Output the (X, Y) coordinate of the center of the cell containing the given text.  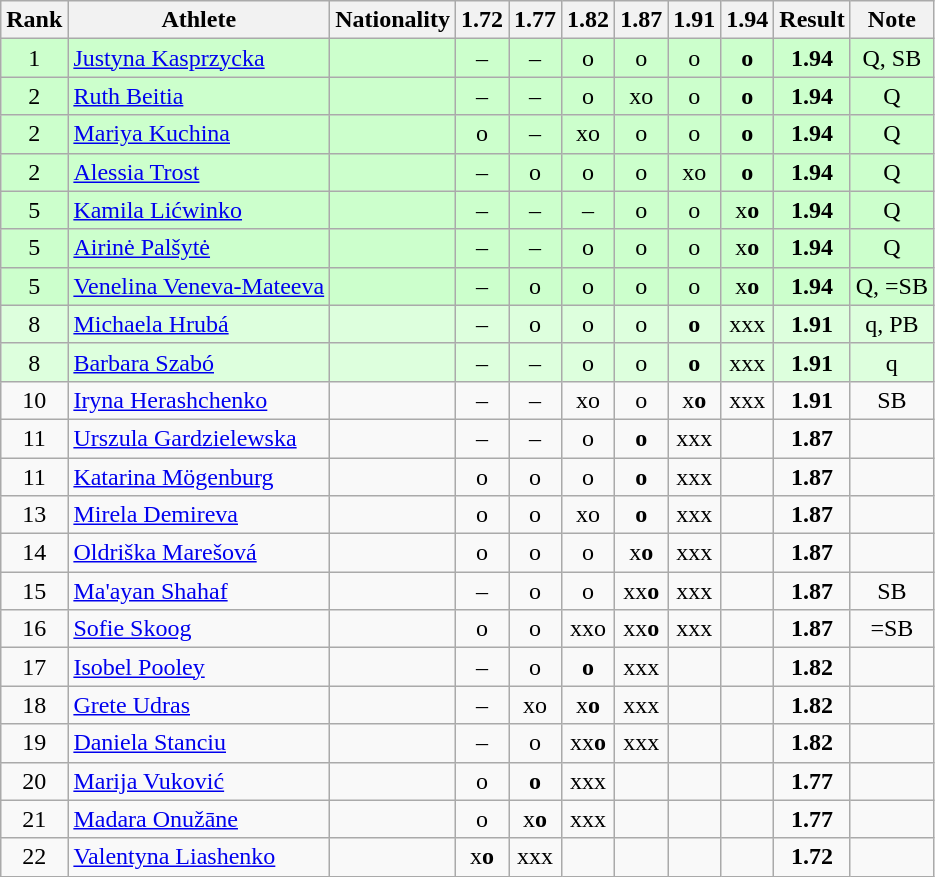
Justyna Kasprzycka (199, 58)
Mirela Demireva (199, 515)
Oldriška Marešová (199, 553)
Grete Udras (199, 705)
19 (34, 743)
18 (34, 705)
Kamila Lićwinko (199, 210)
Note (892, 20)
Venelina Veneva-Mateeva (199, 286)
Katarina Mögenburg (199, 477)
Q, SB (892, 58)
Sofie Skoog (199, 629)
Marija Vuković (199, 781)
=SB (892, 629)
Iryna Herashchenko (199, 400)
q (892, 362)
Mariya Kuchina (199, 134)
Madara Onužāne (199, 819)
Ruth Beitia (199, 96)
q, PB (892, 324)
Q, =SB (892, 286)
Alessia Trost (199, 172)
Ma'ayan Shahaf (199, 591)
20 (34, 781)
Urszula Gardzielewska (199, 438)
17 (34, 667)
Michaela Hrubá (199, 324)
15 (34, 591)
16 (34, 629)
Isobel Pooley (199, 667)
Airinė Palšytė (199, 248)
13 (34, 515)
1 (34, 58)
14 (34, 553)
Barbara Szabó (199, 362)
Nationality (393, 20)
Result (812, 20)
22 (34, 857)
Valentyna Liashenko (199, 857)
21 (34, 819)
10 (34, 400)
Rank (34, 20)
Daniela Stanciu (199, 743)
Athlete (199, 20)
